From the cell containing the given text, extract its center point as (X, Y) coordinate. 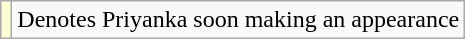
Denotes Priyanka soon making an appearance (238, 20)
